From the cell containing the given text, extract its center point as [x, y] coordinate. 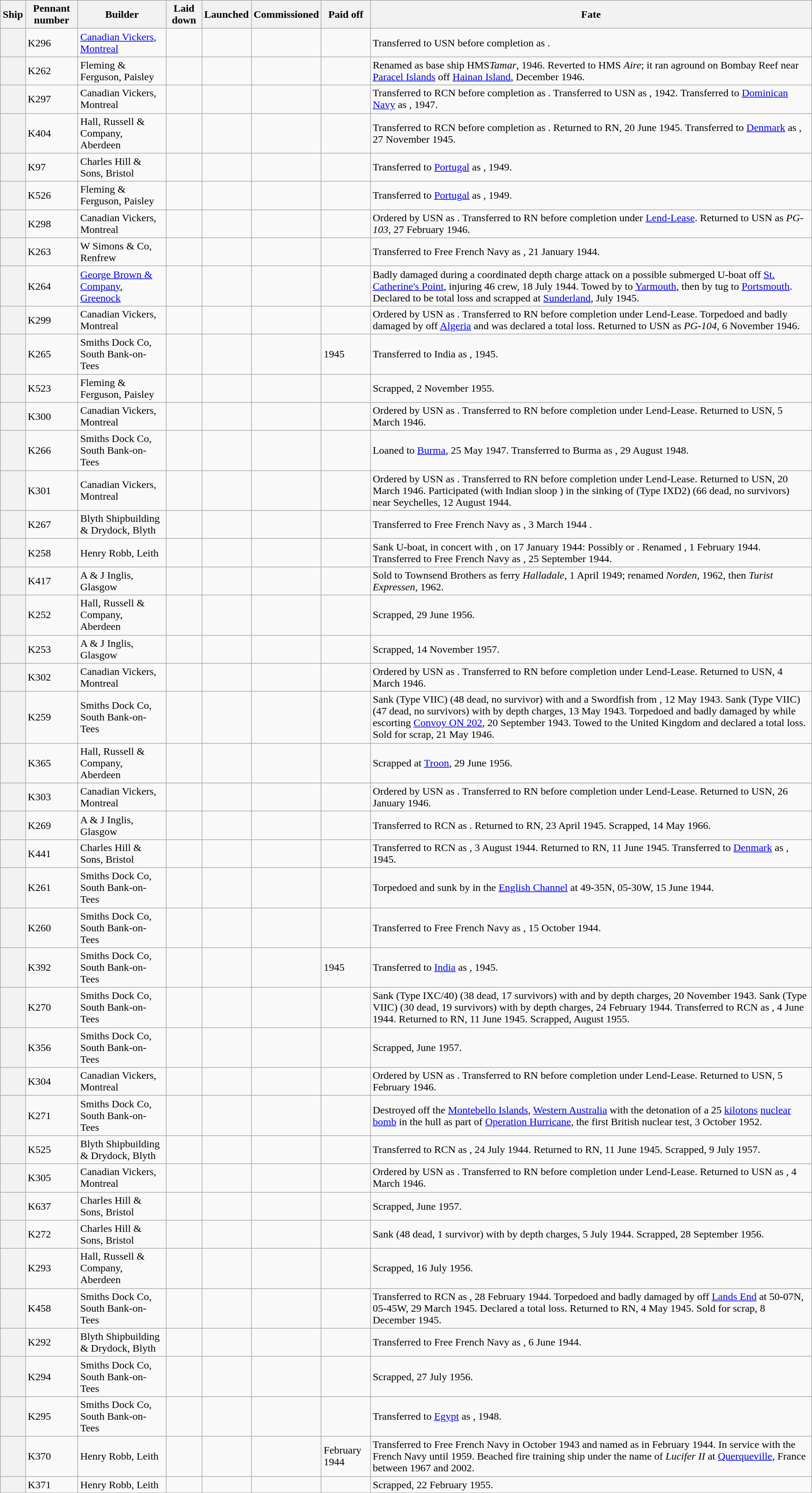
K298 [52, 224]
Scrapped, 14 November 1957. [591, 649]
K370 [52, 1456]
Scrapped, 2 November 1955. [591, 388]
K264 [52, 286]
K292 [52, 1342]
Pennant number [52, 15]
K300 [52, 416]
George Brown & Company, Greenock [122, 286]
Transferred to RCN before completion as . Returned to RN, 20 June 1945. Transferred to Denmark as , 27 November 1945. [591, 133]
Transferred to RCN before completion as . Transferred to USN as , 1942. Transferred to Dominican Navy as , 1947. [591, 99]
Launched [226, 15]
K458 [52, 1308]
Transferred to Egypt as , 1948. [591, 1416]
Fate [591, 15]
K258 [52, 553]
K305 [52, 1178]
K262 [52, 71]
Ordered by USN as . Transferred to RN before completion under Lend-Lease. Returned to USN as PG-103, 27 February 1946. [591, 224]
Ordered by USN as . Transferred to RN before completion under Lend-Lease. Returned to USN, 4 March 1946. [591, 678]
K526 [52, 195]
K299 [52, 320]
K265 [52, 354]
Transferred to RCN as , 24 July 1944. Returned to RN, 11 June 1945. Scrapped, 9 July 1957. [591, 1149]
Sank U-boat, in concert with , on 17 January 1944: Possibly or . Renamed , 1 February 1944. Transferred to Free French Navy as , 25 September 1944. [591, 553]
K392 [52, 968]
K417 [52, 581]
Transferred to RCN as , 3 August 1944. Returned to RN, 11 June 1945. Transferred to Denmark as , 1945. [591, 854]
Scrapped, 27 July 1956. [591, 1376]
K295 [52, 1416]
Transferred to Free French Navy as , 3 March 1944 . [591, 525]
K261 [52, 887]
February 1944 [346, 1456]
K253 [52, 649]
K269 [52, 825]
K266 [52, 451]
Renamed as base ship HMSTamar, 1946. Reverted to HMS Aire; it ran aground on Bombay Reef near Paracel Islands off Hainan Island, December 1946. [591, 71]
K271 [52, 1116]
Commissioned [286, 15]
Builder [122, 15]
Ordered by USN as . Transferred to RN before completion under Lend-Lease. Returned to USN, 26 January 1946. [591, 797]
Laid down [184, 15]
Ship [13, 15]
K523 [52, 388]
Scrapped, 29 June 1956. [591, 615]
K263 [52, 252]
Transferred to Free French Navy as , 15 October 1944. [591, 927]
Ordered by USN as . Transferred to RN before completion under Lend-Lease. Returned to USN, 5 March 1946. [591, 416]
K304 [52, 1082]
K525 [52, 1149]
K259 [52, 717]
K371 [52, 1485]
K297 [52, 99]
W Simons & Co, Renfrew [122, 252]
K441 [52, 854]
Loaned to Burma, 25 May 1947. Transferred to Burma as , 29 August 1948. [591, 451]
Scrapped, 16 July 1956. [591, 1268]
K252 [52, 615]
K365 [52, 763]
Sank (48 dead, 1 survivor) with by depth charges, 5 July 1944. Scrapped, 28 September 1956. [591, 1234]
Torpedoed and sunk by in the English Channel at 49-35N, 05-30W, 15 June 1944. [591, 887]
Transferred to Free French Navy as , 6 June 1944. [591, 1342]
K296 [52, 43]
Transferred to Free French Navy as , 21 January 1944. [591, 252]
Transferred to USN before completion as . [591, 43]
Transferred to RCN as . Returned to RN, 23 April 1945. Scrapped, 14 May 1966. [591, 825]
K272 [52, 1234]
K301 [52, 491]
Ordered by USN as . Transferred to RN before completion under Lend-Lease. Returned to USN, 5 February 1946. [591, 1082]
Sold to Townsend Brothers as ferry Halladale, 1 April 1949; renamed Norden, 1962, then Turist Expressen, 1962. [591, 581]
K294 [52, 1376]
Scrapped, 22 February 1955. [591, 1485]
K293 [52, 1268]
K267 [52, 525]
K404 [52, 133]
Ordered by USN as . Transferred to RN before completion under Lend-Lease. Returned to USN as , 4 March 1946. [591, 1178]
K302 [52, 678]
K356 [52, 1048]
K260 [52, 927]
K637 [52, 1206]
K270 [52, 1008]
Scrapped at Troon, 29 June 1956. [591, 763]
Paid off [346, 15]
K97 [52, 167]
K303 [52, 797]
